Capture the cell that displays the provided text and extract its [x, y] central coordinate. 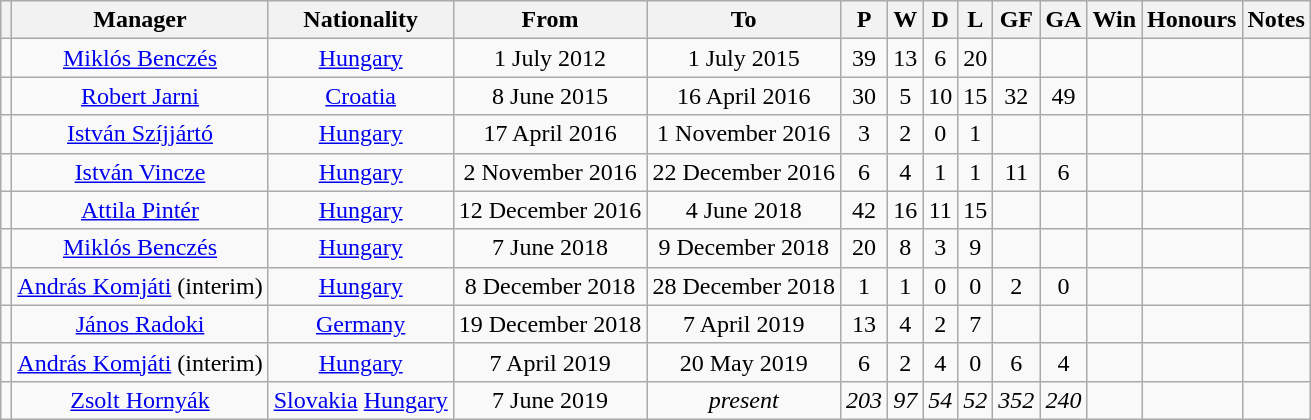
Slovakia Hungary [360, 400]
Zsolt Hornyák [140, 400]
7 June 2018 [550, 248]
8 [906, 248]
Manager [140, 20]
8 June 2015 [550, 96]
30 [864, 96]
97 [906, 400]
4 June 2018 [744, 210]
12 December 2016 [550, 210]
Attila Pintér [140, 210]
Honours [1192, 20]
16 April 2016 [744, 96]
7 [976, 324]
22 December 2016 [744, 172]
52 [976, 400]
39 [864, 58]
D [940, 20]
W [906, 20]
Croatia [360, 96]
10 [940, 96]
9 [976, 248]
István Vincze [140, 172]
Win [1114, 20]
32 [1016, 96]
To [744, 20]
P [864, 20]
28 December 2018 [744, 286]
16 [906, 210]
L [976, 20]
5 [906, 96]
8 December 2018 [550, 286]
20 May 2019 [744, 362]
1 November 2016 [744, 134]
GF [1016, 20]
17 April 2016 [550, 134]
42 [864, 210]
1 July 2015 [744, 58]
49 [1064, 96]
GA [1064, 20]
2 November 2016 [550, 172]
Nationality [360, 20]
1 July 2012 [550, 58]
Germany [360, 324]
István Szíjjártó [140, 134]
54 [940, 400]
Notes [1276, 20]
19 December 2018 [550, 324]
9 December 2018 [744, 248]
Robert Jarni [140, 96]
present [744, 400]
203 [864, 400]
240 [1064, 400]
7 June 2019 [550, 400]
From [550, 20]
352 [1016, 400]
János Radoki [140, 324]
